For the text-containing cell, return its midpoint in (x, y) coordinate format. 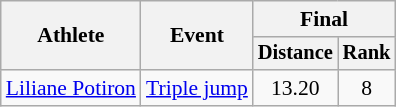
Triple jump (197, 88)
13.20 (296, 88)
Final (324, 19)
Rank (367, 54)
Athlete (71, 36)
Distance (296, 54)
Liliane Potiron (71, 88)
Event (197, 36)
8 (367, 88)
